Locate the cell with the specified text and output its [X, Y] center coordinate. 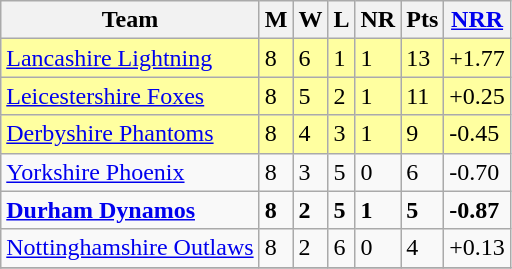
+0.13 [478, 248]
NRR [478, 20]
-0.87 [478, 210]
Durham Dynamos [130, 210]
M [276, 20]
9 [422, 134]
Leicestershire Foxes [130, 96]
-0.70 [478, 172]
Team [130, 20]
-0.45 [478, 134]
Derbyshire Phantoms [130, 134]
13 [422, 58]
Nottinghamshire Outlaws [130, 248]
Pts [422, 20]
+0.25 [478, 96]
L [342, 20]
+1.77 [478, 58]
Lancashire Lightning [130, 58]
W [310, 20]
Yorkshire Phoenix [130, 172]
NR [378, 20]
11 [422, 96]
